Return the [x, y] coordinate for the center point of the cell that contains the specified text.  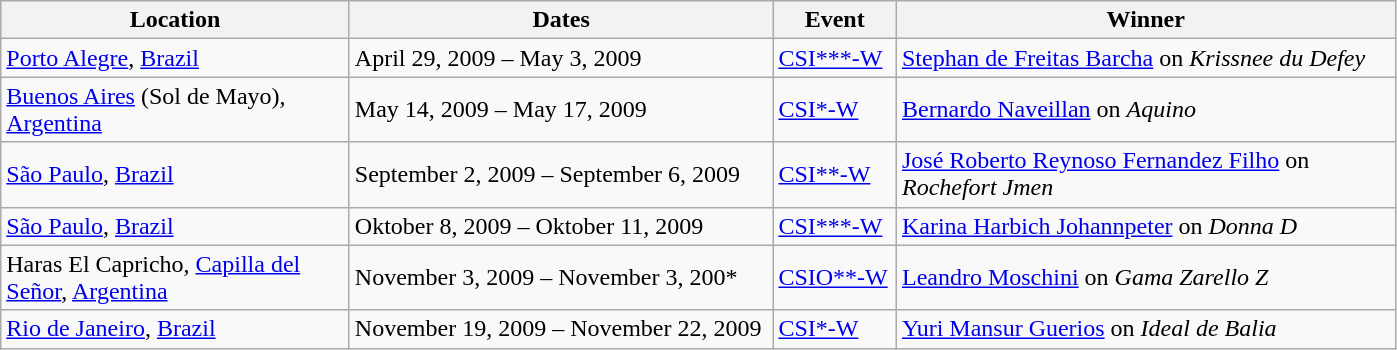
Rio de Janeiro, Brazil [176, 329]
Oktober 8, 2009 – Oktober 11, 2009 [561, 226]
Dates [561, 20]
Event [835, 20]
Stephan de Freitas Barcha on Krissnee du Defey [1146, 58]
September 2, 2009 – September 6, 2009 [561, 174]
Winner [1146, 20]
November 19, 2009 – November 22, 2009 [561, 329]
CSIO**-W [835, 278]
Haras El Capricho, Capilla del Señor, Argentina [176, 278]
May 14, 2009 – May 17, 2009 [561, 110]
Yuri Mansur Guerios on Ideal de Balia [1146, 329]
José Roberto Reynoso Fernandez Filho on Rochefort Jmen [1146, 174]
Karina Harbich Johannpeter on Donna D [1146, 226]
Porto Alegre, Brazil [176, 58]
April 29, 2009 – May 3, 2009 [561, 58]
Leandro Moschini on Gama Zarello Z [1146, 278]
Bernardo Naveillan on Aquino [1146, 110]
Location [176, 20]
November 3, 2009 – November 3, 200* [561, 278]
Buenos Aires (Sol de Mayo), Argentina [176, 110]
CSI**-W [835, 174]
